Return the [X, Y] coordinate for the center point of the cell that contains the specified text.  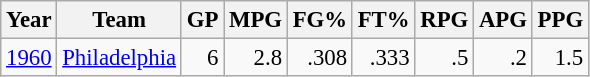
GP [202, 20]
PPG [560, 20]
Philadelphia [119, 58]
RPG [444, 20]
MPG [256, 20]
.333 [384, 58]
2.8 [256, 58]
FT% [384, 20]
APG [504, 20]
1.5 [560, 58]
Team [119, 20]
Year [29, 20]
1960 [29, 58]
.5 [444, 58]
.308 [320, 58]
6 [202, 58]
FG% [320, 20]
.2 [504, 58]
